Return the (X, Y) coordinate for the center point of the cell that contains the specified text.  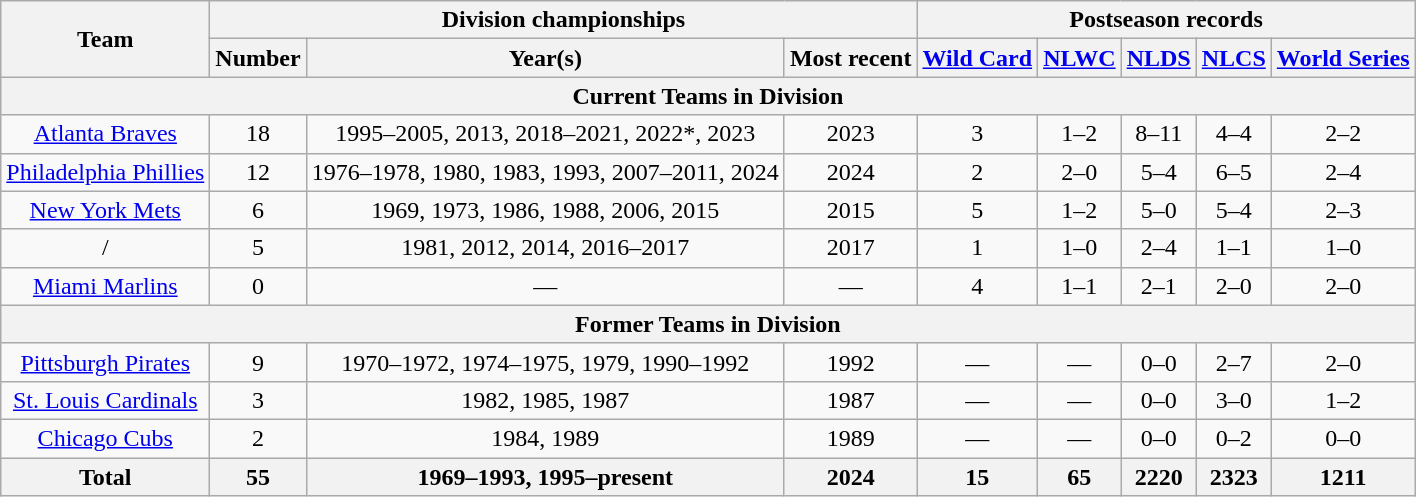
8–11 (1158, 134)
0 (258, 286)
6 (258, 210)
New York Mets (106, 210)
1969, 1973, 1986, 1988, 2006, 2015 (545, 210)
18 (258, 134)
15 (978, 477)
1 (978, 248)
NLDS (1158, 58)
2–7 (1234, 362)
2015 (850, 210)
Miami Marlins (106, 286)
4–4 (1234, 134)
Former Teams in Division (708, 324)
6–5 (1234, 172)
2220 (1158, 477)
Philadelphia Phillies (106, 172)
NLCS (1234, 58)
3–0 (1234, 400)
Number (258, 58)
1981, 2012, 2014, 2016–2017 (545, 248)
Postseason records (1166, 20)
0–2 (1234, 438)
1982, 1985, 1987 (545, 400)
Most recent (850, 58)
1211 (1343, 477)
1970–1972, 1974–1975, 1979, 1990–1992 (545, 362)
2–1 (1158, 286)
Chicago Cubs (106, 438)
5–0 (1158, 210)
Division championships (564, 20)
1995–2005, 2013, 2018–2021, 2022*, 2023 (545, 134)
55 (258, 477)
1987 (850, 400)
2–3 (1343, 210)
1992 (850, 362)
9 (258, 362)
1989 (850, 438)
2–2 (1343, 134)
St. Louis Cardinals (106, 400)
4 (978, 286)
NLWC (1080, 58)
Total (106, 477)
Pittsburgh Pirates (106, 362)
1976–1978, 1980, 1983, 1993, 2007–2011, 2024 (545, 172)
2023 (850, 134)
World Series (1343, 58)
2323 (1234, 477)
Atlanta Braves (106, 134)
Year(s) (545, 58)
Team (106, 39)
12 (258, 172)
1969–1993, 1995–present (545, 477)
Current Teams in Division (708, 96)
Wild Card (978, 58)
/ (106, 248)
1984, 1989 (545, 438)
65 (1080, 477)
2017 (850, 248)
